Determine the [X, Y] coordinate at the center of the cell enclosing the given text.  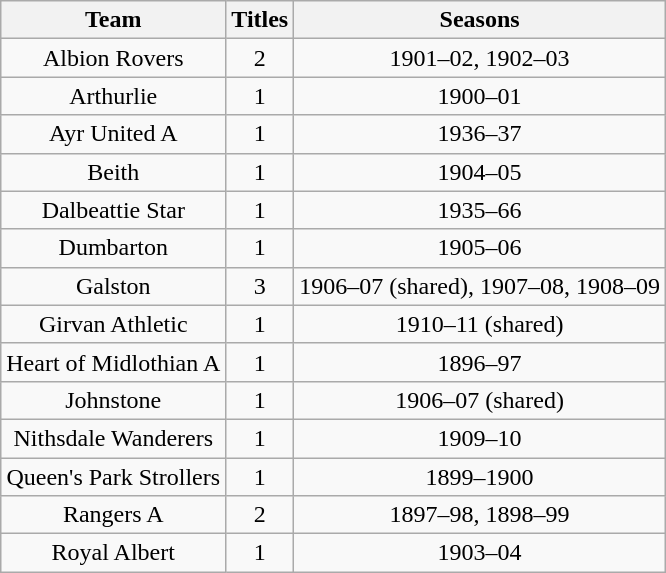
Albion Rovers [114, 58]
1935–66 [480, 210]
Arthurlie [114, 96]
1899–1900 [480, 477]
1901–02, 1902–03 [480, 58]
Dumbarton [114, 248]
Nithsdale Wanderers [114, 438]
Heart of Midlothian A [114, 362]
1903–04 [480, 553]
1936–37 [480, 134]
1900–01 [480, 96]
1906–07 (shared), 1907–08, 1908–09 [480, 286]
3 [260, 286]
Rangers A [114, 515]
1909–10 [480, 438]
Queen's Park Strollers [114, 477]
Royal Albert [114, 553]
1897–98, 1898–99 [480, 515]
Ayr United A [114, 134]
1906–07 (shared) [480, 400]
Beith [114, 172]
Team [114, 20]
1896–97 [480, 362]
1904–05 [480, 172]
Johnstone [114, 400]
Seasons [480, 20]
Titles [260, 20]
Galston [114, 286]
1905–06 [480, 248]
Girvan Athletic [114, 324]
Dalbeattie Star [114, 210]
1910–11 (shared) [480, 324]
